Output the (X, Y) coordinate of the center of the cell containing the given text.  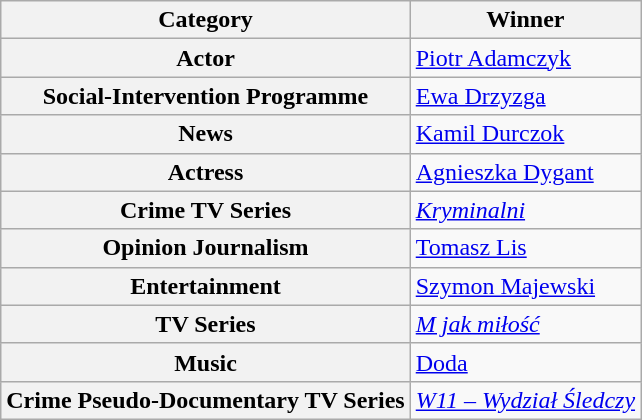
Category (206, 20)
Doda (525, 362)
M jak miłość (525, 324)
Agnieszka Dygant (525, 172)
Actor (206, 58)
Entertainment (206, 286)
Ewa Drzyzga (525, 96)
Social-Intervention Programme (206, 96)
News (206, 134)
Kamil Durczok (525, 134)
Piotr Adamczyk (525, 58)
TV Series (206, 324)
Kryminalni (525, 210)
Winner (525, 20)
Szymon Majewski (525, 286)
W11 – Wydział Śledczy (525, 400)
Opinion Journalism (206, 248)
Actress (206, 172)
Crime Pseudo-Documentary TV Series (206, 400)
Crime TV Series (206, 210)
Tomasz Lis (525, 248)
Music (206, 362)
